Return (X, Y) of the center of cell containing provided text 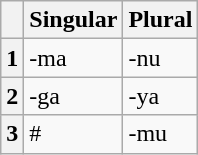
Plural (160, 20)
Singular (74, 20)
-mu (160, 134)
2 (12, 96)
3 (12, 134)
-ma (74, 58)
-ya (160, 96)
# (74, 134)
-nu (160, 58)
-ga (74, 96)
1 (12, 58)
